Return the (x, y) coordinate for the center point of the cell that contains the specified text.  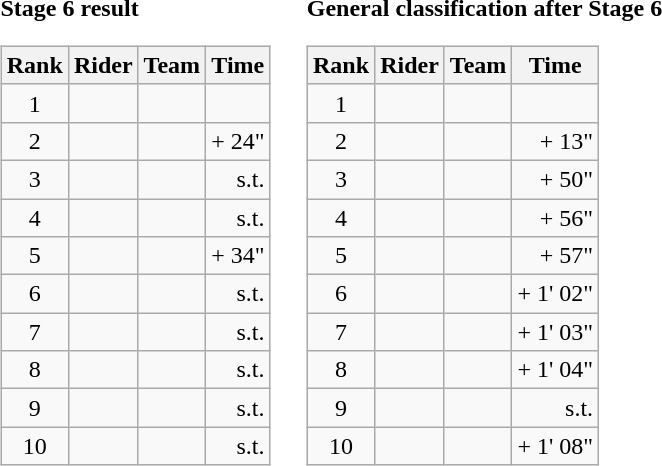
+ 1' 02" (556, 294)
+ 34" (238, 256)
+ 57" (556, 256)
+ 1' 08" (556, 446)
+ 50" (556, 179)
+ 1' 04" (556, 370)
+ 56" (556, 217)
+ 13" (556, 141)
+ 1' 03" (556, 332)
+ 24" (238, 141)
